Return [x, y] of the center of cell containing provided text 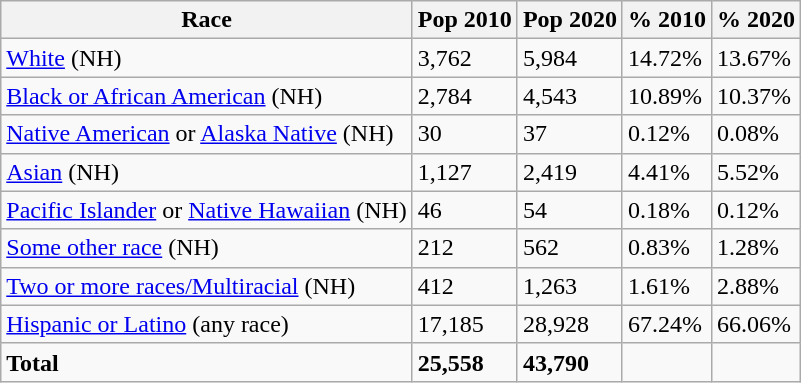
Pop 2010 [464, 20]
412 [464, 286]
13.67% [756, 58]
212 [464, 248]
0.08% [756, 134]
67.24% [666, 324]
10.37% [756, 96]
1,127 [464, 172]
Hispanic or Latino (any race) [207, 324]
% 2010 [666, 20]
Pop 2020 [570, 20]
1.28% [756, 248]
3,762 [464, 58]
4,543 [570, 96]
66.06% [756, 324]
Race [207, 20]
37 [570, 134]
2.88% [756, 286]
28,928 [570, 324]
% 2020 [756, 20]
25,558 [464, 362]
Asian (NH) [207, 172]
1.61% [666, 286]
2,784 [464, 96]
562 [570, 248]
Native American or Alaska Native (NH) [207, 134]
4.41% [666, 172]
43,790 [570, 362]
White (NH) [207, 58]
30 [464, 134]
1,263 [570, 286]
0.83% [666, 248]
2,419 [570, 172]
Two or more races/Multiracial (NH) [207, 286]
10.89% [666, 96]
14.72% [666, 58]
Some other race (NH) [207, 248]
17,185 [464, 324]
Black or African American (NH) [207, 96]
Total [207, 362]
5.52% [756, 172]
54 [570, 210]
0.18% [666, 210]
5,984 [570, 58]
Pacific Islander or Native Hawaiian (NH) [207, 210]
46 [464, 210]
